Return (X, Y) of the center of cell containing provided text 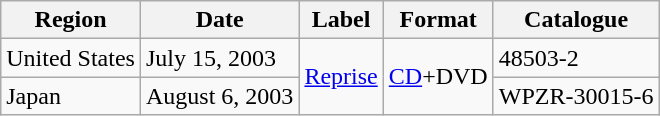
August 6, 2003 (219, 96)
Catalogue (576, 20)
Region (71, 20)
July 15, 2003 (219, 58)
United States (71, 58)
48503-2 (576, 58)
Reprise (341, 77)
WPZR-30015-6 (576, 96)
Label (341, 20)
CD+DVD (438, 77)
Japan (71, 96)
Format (438, 20)
Date (219, 20)
